Detect which cell encompasses the target text, then output its (x, y) center coordinate. 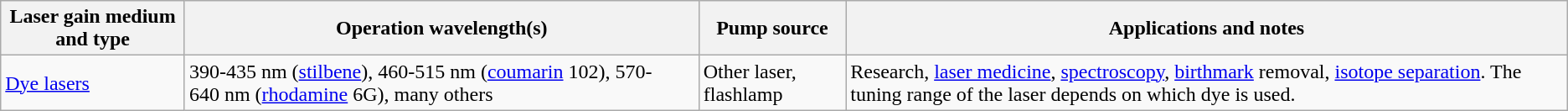
Pump source (772, 29)
Research, laser medicine, spectroscopy, birthmark removal, isotope separation. The tuning range of the laser depends on which dye is used. (1207, 82)
Dye lasers (93, 82)
Other laser, flashlamp (772, 82)
Applications and notes (1207, 29)
390-435 nm (stilbene), 460-515 nm (coumarin 102), 570-640 nm (rhodamine 6G), many others (441, 82)
Operation wavelength(s) (441, 29)
Laser gain medium and type (93, 29)
